Determine the [x, y] coordinate at the center of the cell enclosing the given text.  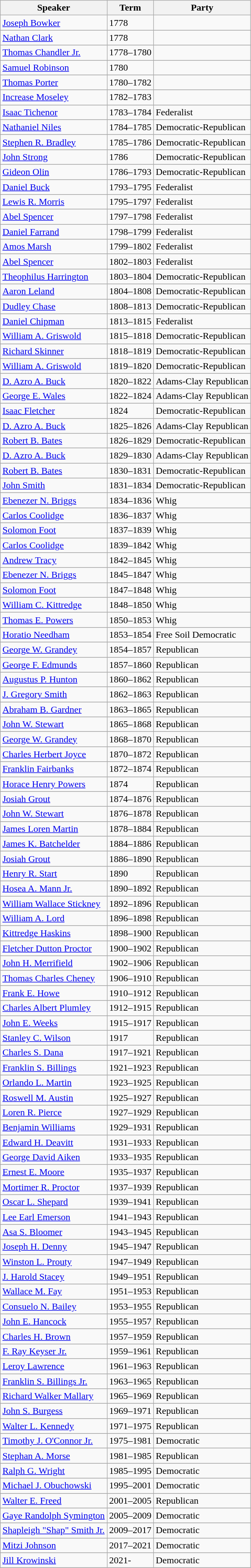
Mitzi Johnson [54, 1545]
Gaye Randolph Symington [54, 1515]
1813–1815 [130, 321]
Asa S. Bloomer [54, 1232]
Edward H. Deavitt [54, 1142]
1847–1848 [130, 590]
Nathan Clark [54, 38]
1825–1826 [130, 426]
1921–1923 [130, 1068]
Jill Krowinski [54, 1560]
John Strong [54, 157]
Isaac Fletcher [54, 411]
Charles Herbert Joyce [54, 754]
James K. Batchelder [54, 844]
1795–1797 [130, 202]
Charles H. Brown [54, 1336]
1915–1917 [130, 1023]
J. Gregory Smith [54, 695]
Winston L. Prouty [54, 1262]
Dudley Chase [54, 306]
Timothy J. O'Connor Jr. [54, 1441]
John Smith [54, 486]
1860–1862 [130, 680]
1937–1939 [130, 1187]
1850–1853 [130, 620]
1870–1872 [130, 754]
George E. Wales [54, 396]
1834–1836 [130, 500]
Increase Moseley [54, 97]
Speaker [54, 8]
Lee Earl Emerson [54, 1217]
1785–1786 [130, 142]
Franklin S. Billings Jr. [54, 1381]
1953–1955 [130, 1306]
Mortimer R. Proctor [54, 1187]
Loren R. Pierce [54, 1112]
1955–1957 [130, 1321]
1783–1784 [130, 112]
1896–1898 [130, 919]
2017–2021 [130, 1545]
J. Harold Stacey [54, 1277]
1902–1906 [130, 963]
Free Soil Democratic [202, 635]
Wallace M. Fay [54, 1292]
1845–1847 [130, 575]
1830–1831 [130, 471]
Joseph H. Denny [54, 1247]
1963–1965 [130, 1381]
William C. Kittredge [54, 605]
George David Aiken [54, 1157]
Benjamin Williams [54, 1127]
1912–1915 [130, 1008]
Franklin S. Billings [54, 1068]
1798–1799 [130, 232]
F. Ray Keyser Jr. [54, 1351]
1808–1813 [130, 306]
1965–1969 [130, 1396]
1943–1945 [130, 1232]
Charles S. Dana [54, 1053]
William A. Lord [54, 919]
1863–1865 [130, 709]
1925–1927 [130, 1097]
2001–2005 [130, 1501]
1917–1921 [130, 1053]
Roswell M. Austin [54, 1097]
1836–1837 [130, 515]
1853–1854 [130, 635]
Lewis R. Morris [54, 202]
1985–1995 [130, 1471]
Ralph G. Wright [54, 1471]
Theophilus Harrington [54, 276]
Consuelo N. Bailey [54, 1306]
1842–1845 [130, 560]
1874 [130, 784]
Richard Skinner [54, 351]
1822–1824 [130, 396]
Richard Walker Mallary [54, 1396]
1804–1808 [130, 291]
2021- [130, 1560]
1931–1933 [130, 1142]
Andrew Tracy [54, 560]
John E. Weeks [54, 1023]
1961–1963 [130, 1366]
Isaac Tichenor [54, 112]
Stephen R. Bradley [54, 142]
1929–1931 [130, 1127]
2005–2009 [130, 1515]
1815–1818 [130, 336]
Party [202, 8]
Augustus P. Hunton [54, 680]
Gideon Olin [54, 172]
1969–1971 [130, 1411]
1826–1829 [130, 441]
Thomas Chandler Jr. [54, 53]
1865–1868 [130, 724]
Aaron Leland [54, 291]
1971–1975 [130, 1426]
James Loren Martin [54, 829]
Fletcher Dutton Proctor [54, 948]
1876–1878 [130, 814]
1780–1782 [130, 82]
1854–1857 [130, 649]
1778–1780 [130, 53]
Frank E. Howe [54, 993]
1898–1900 [130, 933]
Thomas E. Powers [54, 620]
1793–1795 [130, 187]
Amos Marsh [54, 247]
1917 [130, 1038]
John E. Hancock [54, 1321]
Franklin Fairbanks [54, 769]
1797–1798 [130, 217]
1786–1793 [130, 172]
1906–1910 [130, 978]
Shapleigh "Shap" Smith Jr. [54, 1530]
1947–1949 [130, 1262]
1900–1902 [130, 948]
1784–1785 [130, 127]
1933–1935 [130, 1157]
1951–1953 [130, 1292]
1890–1892 [130, 888]
1782–1783 [130, 97]
Abraham B. Gardner [54, 709]
1799–1802 [130, 247]
1884–1886 [130, 844]
Charles Albert Plumley [54, 1008]
1848–1850 [130, 605]
1959–1961 [130, 1351]
Daniel Chipman [54, 321]
Daniel Farrand [54, 232]
1957–1959 [130, 1336]
1818–1819 [130, 351]
1829–1830 [130, 456]
1824 [130, 411]
John H. Merrifield [54, 963]
1975–1981 [130, 1441]
1923–1925 [130, 1082]
1892–1896 [130, 903]
Oscar L. Shepard [54, 1202]
1819–1820 [130, 366]
1868–1870 [130, 739]
1831–1834 [130, 486]
Horace Henry Powers [54, 784]
1939–1941 [130, 1202]
Ernest E. Moore [54, 1172]
1872–1874 [130, 769]
Kittredge Haskins [54, 933]
1886–1890 [130, 859]
1786 [130, 157]
1910–1912 [130, 993]
Horatio Needham [54, 635]
Thomas Charles Cheney [54, 978]
Michael J. Obuchowski [54, 1486]
Joseph Bowker [54, 23]
1820–1822 [130, 381]
George F. Edmunds [54, 665]
Hosea A. Mann Jr. [54, 888]
Term [130, 8]
Walter L. Kennedy [54, 1426]
1981–1985 [130, 1456]
1802–1803 [130, 262]
1935–1937 [130, 1172]
2009–2017 [130, 1530]
Thomas Porter [54, 82]
1890 [130, 873]
1839–1842 [130, 545]
Stephan A. Morse [54, 1456]
1874–1876 [130, 799]
Stanley C. Wilson [54, 1038]
Henry R. Start [54, 873]
1949–1951 [130, 1277]
William Wallace Stickney [54, 903]
1927–1929 [130, 1112]
1945–1947 [130, 1247]
Orlando L. Martin [54, 1082]
1995–2001 [130, 1486]
John S. Burgess [54, 1411]
Leroy Lawrence [54, 1366]
1803–1804 [130, 276]
1878–1884 [130, 829]
1941–1943 [130, 1217]
1780 [130, 67]
1837–1839 [130, 530]
Walter E. Freed [54, 1501]
1862–1863 [130, 695]
Samuel Robinson [54, 67]
Nathaniel Niles [54, 127]
Daniel Buck [54, 187]
1857–1860 [130, 665]
